Search for the cell housing the specified text and yield its (x, y) center coordinate. 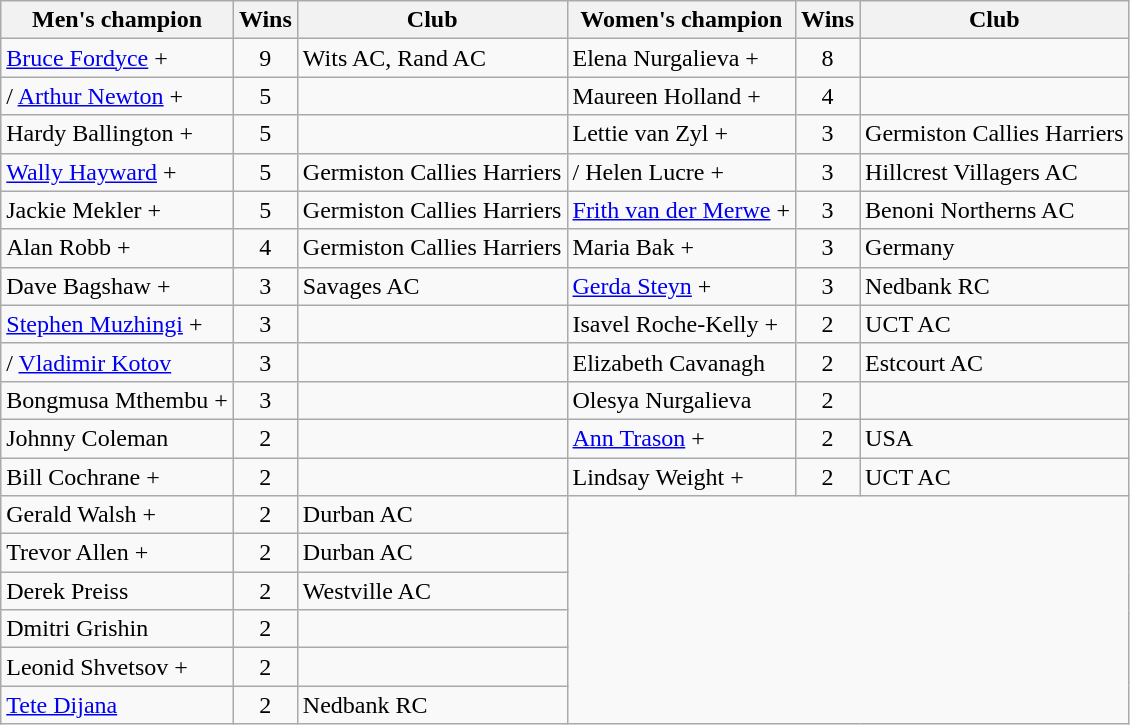
/ Vladimir Kotov (118, 362)
Germany (995, 248)
Tete Dijana (118, 705)
Maria Bak + (682, 248)
Bruce Fordyce + (118, 58)
Elizabeth Cavanagh (682, 362)
Hillcrest Villagers AC (995, 172)
Savages AC (432, 286)
Johnny Coleman (118, 438)
Gerald Walsh + (118, 515)
Trevor Allen + (118, 553)
Benoni Northerns AC (995, 210)
Jackie Mekler + (118, 210)
Derek Preiss (118, 591)
Wally Hayward + (118, 172)
Hardy Ballington + (118, 134)
Alan Robb + (118, 248)
/ Arthur Newton + (118, 96)
Wits AC, Rand AC (432, 58)
Women's champion (682, 20)
Elena Nurgalieva + (682, 58)
Estcourt AC (995, 362)
/ Helen Lucre + (682, 172)
Olesya Nurgalieva (682, 400)
Westville AC (432, 591)
Men's champion (118, 20)
Bongmusa Mthembu + (118, 400)
Bill Cochrane + (118, 477)
Dave Bagshaw + (118, 286)
Gerda Steyn + (682, 286)
Maureen Holland + (682, 96)
Leonid Shvetsov + (118, 667)
8 (828, 58)
Lindsay Weight + (682, 477)
Dmitri Grishin (118, 629)
Stephen Muzhingi + (118, 324)
Isavel Roche-Kelly + (682, 324)
Lettie van Zyl + (682, 134)
Frith van der Merwe + (682, 210)
Ann Trason + (682, 438)
9 (265, 58)
USA (995, 438)
